Provide the [X, Y] coordinate of the cell's center where the given text is located.  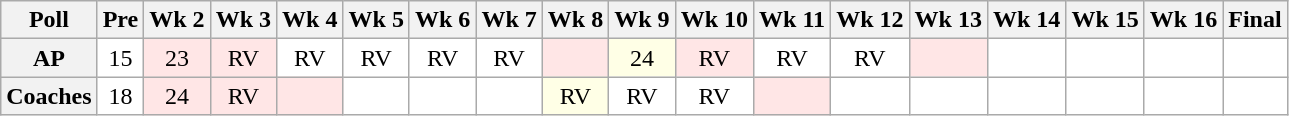
18 [120, 96]
23 [177, 58]
Pre [120, 20]
Wk 10 [714, 20]
Wk 3 [243, 20]
Wk 6 [442, 20]
Wk 8 [575, 20]
Wk 11 [792, 20]
Coaches [49, 96]
AP [49, 58]
Final [1255, 20]
Wk 4 [310, 20]
Wk 2 [177, 20]
Wk 9 [642, 20]
Wk 16 [1183, 20]
Poll [49, 20]
Wk 7 [509, 20]
Wk 12 [870, 20]
Wk 13 [948, 20]
Wk 14 [1026, 20]
Wk 5 [376, 20]
15 [120, 58]
Wk 15 [1105, 20]
